Detect which cell encompasses the target text, then output its (X, Y) center coordinate. 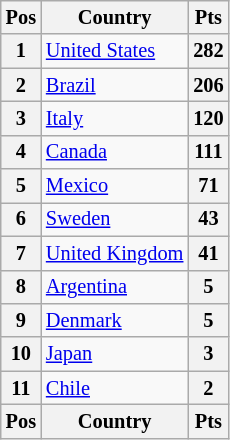
10 (21, 354)
206 (208, 85)
43 (208, 219)
Japan (114, 354)
1 (21, 51)
282 (208, 51)
Brazil (114, 85)
Mexico (114, 186)
United Kingdom (114, 253)
7 (21, 253)
71 (208, 186)
Chile (114, 388)
Canada (114, 152)
United States (114, 51)
120 (208, 118)
111 (208, 152)
11 (21, 388)
Denmark (114, 320)
Sweden (114, 219)
6 (21, 219)
9 (21, 320)
4 (21, 152)
41 (208, 253)
Argentina (114, 287)
8 (21, 287)
Italy (114, 118)
